Return (X, Y) of the center of cell containing provided text 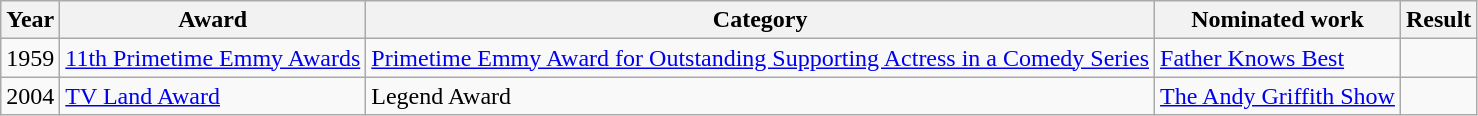
Result (1438, 20)
11th Primetime Emmy Awards (213, 58)
1959 (30, 58)
TV Land Award (213, 96)
Nominated work (1278, 20)
Award (213, 20)
Primetime Emmy Award for Outstanding Supporting Actress in a Comedy Series (760, 58)
Category (760, 20)
Year (30, 20)
Legend Award (760, 96)
Father Knows Best (1278, 58)
2004 (30, 96)
The Andy Griffith Show (1278, 96)
